Locate the cell with the specified text and output its [x, y] center coordinate. 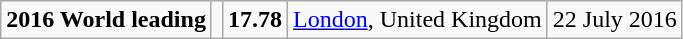
17.78 [254, 20]
22 July 2016 [614, 20]
2016 World leading [106, 20]
London, United Kingdom [418, 20]
